Capture the cell that displays the provided text and extract its (x, y) central coordinate. 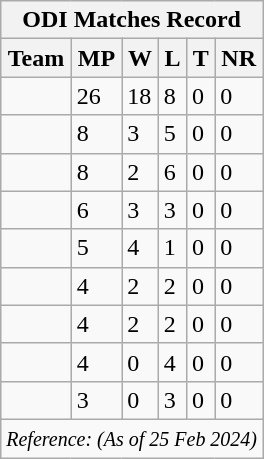
ODI Matches Record (132, 20)
18 (140, 96)
1 (172, 248)
NR (239, 58)
L (172, 58)
26 (96, 96)
W (140, 58)
T (201, 58)
Reference: (As of 25 Feb 2024) (132, 438)
MP (96, 58)
Team (36, 58)
